Locate the cell with the specified text and output its [x, y] center coordinate. 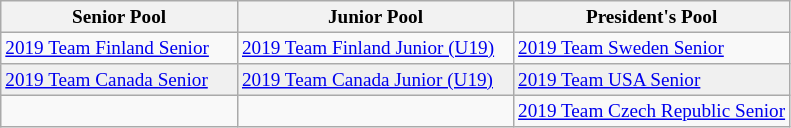
Senior Pool [120, 17]
Junior Pool [375, 17]
2019 Team Sweden Senior [652, 48]
2019 Team Finland Senior [120, 48]
2019 Team Canada Senior [120, 80]
2019 Team Finland Junior (U19) [375, 48]
President's Pool [652, 17]
2019 Team Czech Republic Senior [652, 111]
2019 Team Canada Junior (U19) [375, 80]
2019 Team USA Senior [652, 80]
